Pinpoint the cell where the given text exists, returning its [x, y] midpoint coordinate. 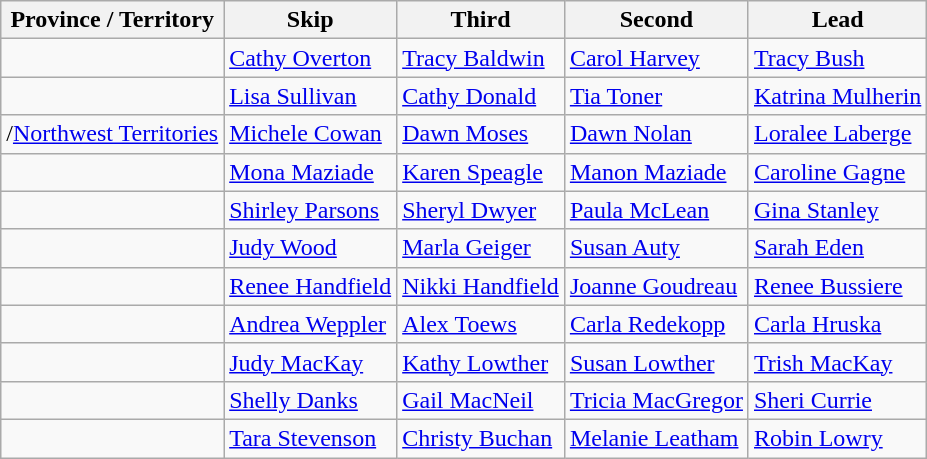
Tricia MacGregor [656, 400]
Caroline Gagne [837, 172]
Loralee Laberge [837, 134]
Karen Speagle [481, 172]
Andrea Weppler [310, 324]
Manon Maziade [656, 172]
Dawn Moses [481, 134]
Mona Maziade [310, 172]
/Northwest Territories [112, 134]
Skip [310, 20]
Gail MacNeil [481, 400]
Michele Cowan [310, 134]
Marla Geiger [481, 248]
Carol Harvey [656, 58]
Shirley Parsons [310, 210]
Carla Hruska [837, 324]
Gina Stanley [837, 210]
Tracy Bush [837, 58]
Province / Territory [112, 20]
Cathy Overton [310, 58]
Susan Lowther [656, 362]
Cathy Donald [481, 96]
Paula McLean [656, 210]
Nikki Handfield [481, 286]
Carla Redekopp [656, 324]
Lisa Sullivan [310, 96]
Third [481, 20]
Tara Stevenson [310, 438]
Tracy Baldwin [481, 58]
Shelly Danks [310, 400]
Renee Handfield [310, 286]
Dawn Nolan [656, 134]
Sheryl Dwyer [481, 210]
Sarah Eden [837, 248]
Sheri Currie [837, 400]
Judy MacKay [310, 362]
Joanne Goudreau [656, 286]
Judy Wood [310, 248]
Christy Buchan [481, 438]
Susan Auty [656, 248]
Trish MacKay [837, 362]
Melanie Leatham [656, 438]
Alex Toews [481, 324]
Kathy Lowther [481, 362]
Lead [837, 20]
Renee Bussiere [837, 286]
Tia Toner [656, 96]
Second [656, 20]
Robin Lowry [837, 438]
Katrina Mulherin [837, 96]
